Return (X, Y) of the center of cell containing provided text 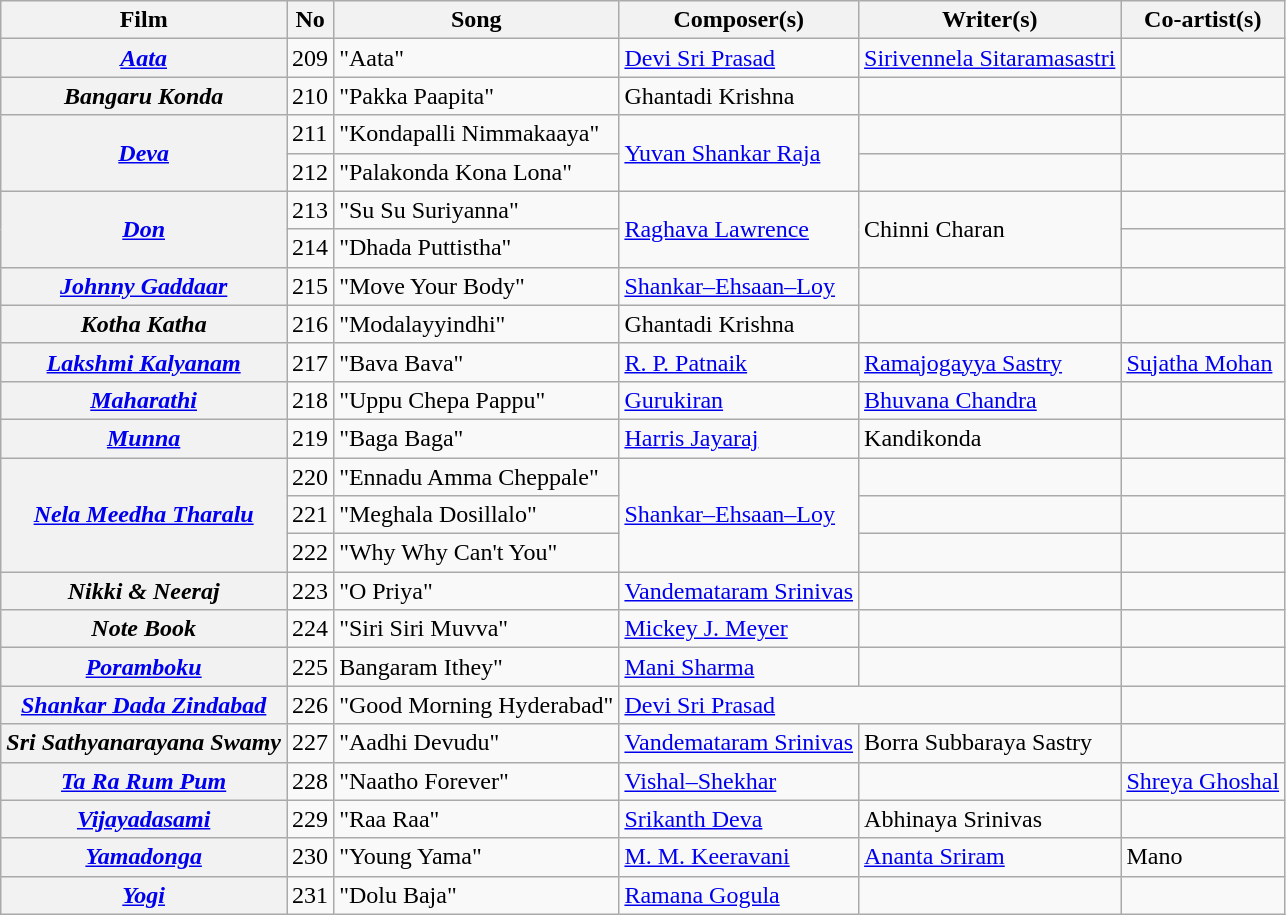
Deva (144, 153)
"Why Why Can't You" (476, 553)
Kandikonda (990, 438)
209 (310, 58)
Composer(s) (739, 20)
"Aata" (476, 58)
"Meghala Dosillalo" (476, 515)
226 (310, 705)
Ananta Sriram (990, 857)
Sirivennela Sitaramasastri (990, 58)
"Dolu Baja" (476, 895)
Shankar Dada Zindabad (144, 705)
230 (310, 857)
217 (310, 362)
Borra Subbaraya Sastry (990, 743)
Ramana Gogula (739, 895)
Sujatha Mohan (1203, 362)
Sri Sathyanarayana Swamy (144, 743)
"Uppu Chepa Pappu" (476, 400)
219 (310, 438)
"Kondapalli Nimmakaaya" (476, 134)
Aata (144, 58)
Nela Meedha Tharalu (144, 515)
"Good Morning Hyderabad" (476, 705)
228 (310, 781)
"O Priya" (476, 591)
215 (310, 286)
Abhinaya Srinivas (990, 819)
"Aadhi Devudu" (476, 743)
216 (310, 324)
"Dhada Puttistha" (476, 248)
Shreya Ghoshal (1203, 781)
223 (310, 591)
"Modalayyindhi" (476, 324)
Don (144, 229)
"Baga Baga" (476, 438)
Gurukiran (739, 400)
220 (310, 477)
224 (310, 629)
Lakshmi Kalyanam (144, 362)
Vishal–Shekhar (739, 781)
Mano (1203, 857)
231 (310, 895)
214 (310, 248)
"Pakka Paapita" (476, 96)
"Young Yama" (476, 857)
"Siri Siri Muvva" (476, 629)
"Su Su Suriyanna" (476, 210)
Writer(s) (990, 20)
Poramboku (144, 667)
Ta Ra Rum Pum (144, 781)
213 (310, 210)
Film (144, 20)
Song (476, 20)
"Move Your Body" (476, 286)
Bangaram Ithey" (476, 667)
Vijayadasami (144, 819)
Co-artist(s) (1203, 20)
222 (310, 553)
218 (310, 400)
"Raa Raa" (476, 819)
Srikanth Deva (739, 819)
Raghava Lawrence (739, 229)
212 (310, 172)
227 (310, 743)
Munna (144, 438)
221 (310, 515)
225 (310, 667)
"Palakonda Kona Lona" (476, 172)
Maharathi (144, 400)
Mani Sharma (739, 667)
Ramajogayya Sastry (990, 362)
Nikki & Neeraj (144, 591)
Harris Jayaraj (739, 438)
Johnny Gaddaar (144, 286)
"Ennadu Amma Cheppale" (476, 477)
Note Book (144, 629)
"Bava Bava" (476, 362)
Bangaru Konda (144, 96)
No (310, 20)
Bhuvana Chandra (990, 400)
R. P. Patnaik (739, 362)
Kotha Katha (144, 324)
M. M. Keeravani (739, 857)
229 (310, 819)
Chinni Charan (990, 229)
"Naatho Forever" (476, 781)
Yogi (144, 895)
211 (310, 134)
Yuvan Shankar Raja (739, 153)
Mickey J. Meyer (739, 629)
210 (310, 96)
Yamadonga (144, 857)
